Extract the (x, y) coordinate from the center of the cell holding the provided text.  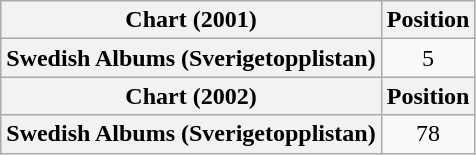
Chart (2001) (191, 20)
Chart (2002) (191, 96)
5 (428, 58)
78 (428, 134)
